Extract the [X, Y] coordinate from the center of the cell holding the provided text.  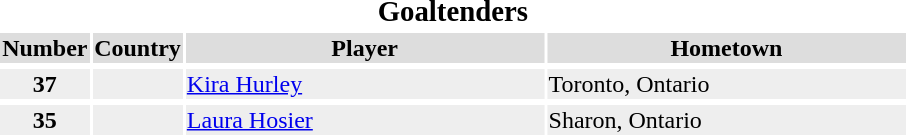
Number [45, 48]
Laura Hosier [364, 120]
Toronto, Ontario [726, 84]
Sharon, Ontario [726, 120]
35 [45, 120]
Hometown [726, 48]
Country [138, 48]
Player [364, 48]
Kira Hurley [364, 84]
37 [45, 84]
